Output the (X, Y) coordinate of the center of the cell containing the given text.  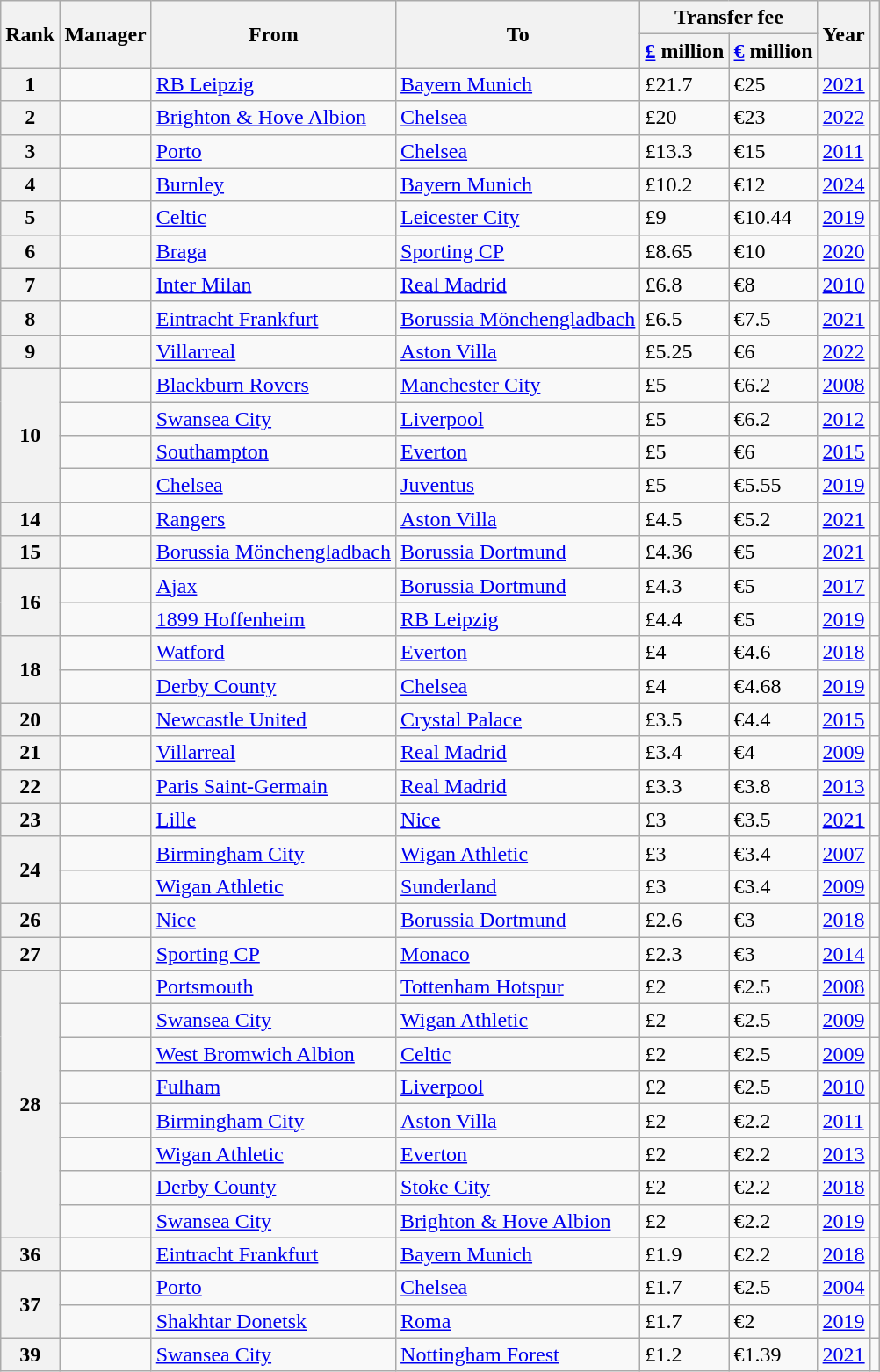
£2.3 (685, 953)
Southampton (273, 452)
15 (30, 552)
10 (30, 435)
Burnley (273, 184)
£21.7 (685, 84)
2012 (843, 419)
€2 (773, 1321)
£ million (685, 51)
Manchester City (518, 385)
€5.55 (773, 486)
£13.3 (685, 151)
5 (30, 218)
Paris Saint-Germain (273, 786)
39 (30, 1354)
Monaco (518, 953)
3 (30, 151)
23 (30, 820)
26 (30, 920)
€4.4 (773, 719)
Juventus (518, 486)
€5.2 (773, 519)
Tottenham Hotspur (518, 987)
18 (30, 669)
Nottingham Forest (518, 1354)
21 (30, 753)
West Bromwich Albion (273, 1054)
£8.65 (685, 251)
14 (30, 519)
€10.44 (773, 218)
£4.4 (685, 619)
€8 (773, 285)
4 (30, 184)
Portsmouth (273, 987)
€23 (773, 118)
€3.8 (773, 786)
16 (30, 603)
€25 (773, 84)
£4.5 (685, 519)
28 (30, 1104)
€7.5 (773, 318)
Leicester City (518, 218)
€10 (773, 251)
20 (30, 719)
From (273, 34)
Fulham (273, 1087)
€4.68 (773, 686)
Rangers (273, 519)
£9 (685, 218)
8 (30, 318)
2024 (843, 184)
£3.5 (685, 719)
2014 (843, 953)
€1.39 (773, 1354)
Stoke City (518, 1188)
Ajax (273, 586)
1899 Hoffenheim (273, 619)
Crystal Palace (518, 719)
£5.25 (685, 351)
27 (30, 953)
Year (843, 34)
24 (30, 870)
Lille (273, 820)
£4.3 (685, 586)
£2.6 (685, 920)
22 (30, 786)
6 (30, 251)
To (518, 34)
£1.2 (685, 1354)
Manager (105, 34)
£3.3 (685, 786)
2017 (843, 586)
2 (30, 118)
Roma (518, 1321)
Rank (30, 34)
Watford (273, 653)
9 (30, 351)
37 (30, 1304)
£6.8 (685, 285)
Newcastle United (273, 719)
€12 (773, 184)
£4.36 (685, 552)
€ million (773, 51)
2004 (843, 1288)
36 (30, 1254)
£1.9 (685, 1254)
2020 (843, 251)
€4 (773, 753)
£3.4 (685, 753)
7 (30, 285)
Sunderland (518, 886)
2007 (843, 853)
€4.6 (773, 653)
Shakhtar Donetsk (273, 1321)
£6.5 (685, 318)
€3.5 (773, 820)
Blackburn Rovers (273, 385)
Inter Milan (273, 285)
£20 (685, 118)
1 (30, 84)
£10.2 (685, 184)
Transfer fee (729, 18)
Braga (273, 251)
€15 (773, 151)
